Output the (X, Y) coordinate of the center of the cell containing the given text.  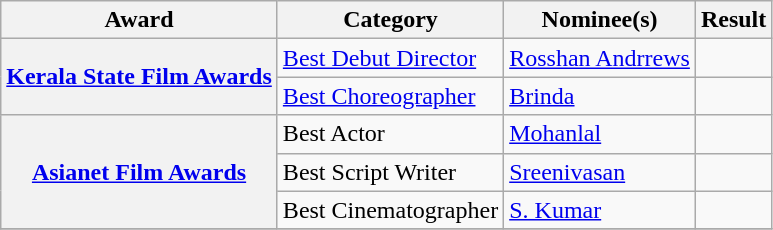
Rosshan Andrrews (600, 58)
Sreenivasan (600, 172)
Best Cinematographer (390, 210)
Best Choreographer (390, 96)
Asianet Film Awards (140, 172)
Best Actor (390, 134)
Mohanlal (600, 134)
Result (733, 20)
Award (140, 20)
Category (390, 20)
Best Debut Director (390, 58)
Best Script Writer (390, 172)
Kerala State Film Awards (140, 77)
Nominee(s) (600, 20)
S. Kumar (600, 210)
Brinda (600, 96)
